For the text-containing cell, return its midpoint in [x, y] coordinate format. 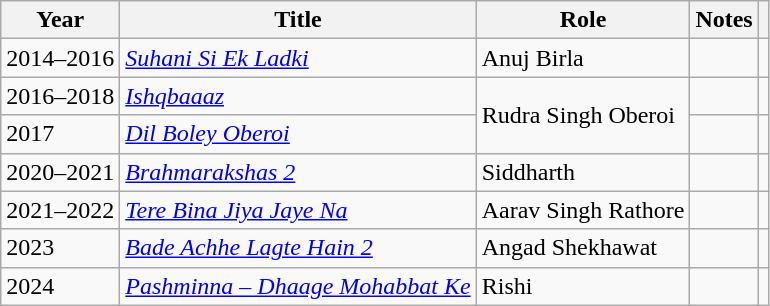
2024 [60, 286]
Anuj Birla [583, 58]
Role [583, 20]
2014–2016 [60, 58]
Rishi [583, 286]
2020–2021 [60, 172]
2017 [60, 134]
Pashminna – Dhaage Mohabbat Ke [298, 286]
Rudra Singh Oberoi [583, 115]
Ishqbaaaz [298, 96]
2021–2022 [60, 210]
Notes [724, 20]
2023 [60, 248]
Siddharth [583, 172]
Tere Bina Jiya Jaye Na [298, 210]
Bade Achhe Lagte Hain 2 [298, 248]
Aarav Singh Rathore [583, 210]
Brahmarakshas 2 [298, 172]
Suhani Si Ek Ladki [298, 58]
2016–2018 [60, 96]
Angad Shekhawat [583, 248]
Title [298, 20]
Year [60, 20]
Dil Boley Oberoi [298, 134]
